Search for the cell housing the specified text and yield its [x, y] center coordinate. 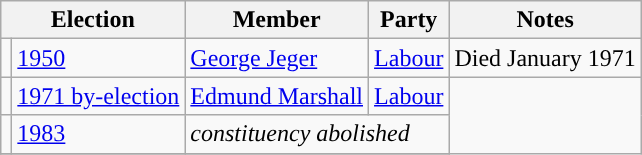
constituency abolished [317, 134]
George Jeger [277, 58]
1950 [98, 58]
Member [277, 20]
Election [93, 20]
Died January 1971 [545, 58]
1983 [98, 134]
Notes [545, 20]
Party [409, 20]
Edmund Marshall [277, 96]
1971 by-election [98, 96]
